Search for the cell housing the specified text and yield its [x, y] center coordinate. 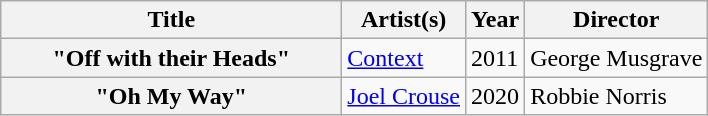
George Musgrave [616, 58]
Director [616, 20]
2020 [496, 96]
"Oh My Way" [172, 96]
"Off with their Heads" [172, 58]
2011 [496, 58]
Robbie Norris [616, 96]
Context [404, 58]
Joel Crouse [404, 96]
Artist(s) [404, 20]
Title [172, 20]
Year [496, 20]
